Locate the cell with the specified text and output its (X, Y) center coordinate. 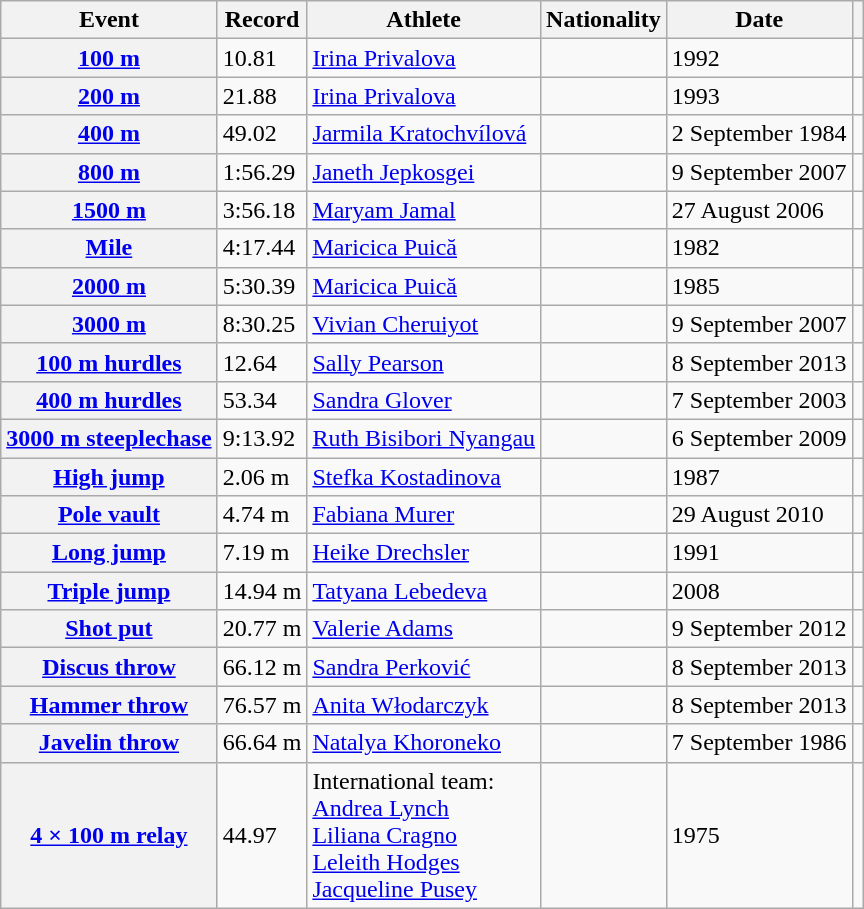
Stefka Kostadinova (424, 477)
3000 m steeplechase (109, 438)
Triple jump (109, 591)
Natalya Khoroneko (424, 743)
1987 (759, 477)
1982 (759, 248)
4.74 m (262, 515)
Vivian Cheruiyot (424, 324)
12.64 (262, 362)
53.34 (262, 400)
7 September 1986 (759, 743)
Ruth Bisibori Nyangau (424, 438)
Event (109, 20)
Fabiana Murer (424, 515)
7.19 m (262, 553)
1985 (759, 286)
2.06 m (262, 477)
Janeth Jepkosgei (424, 172)
Sandra Perković (424, 667)
Date (759, 20)
1991 (759, 553)
Mile (109, 248)
Tatyana Lebedeva (424, 591)
29 August 2010 (759, 515)
Jarmila Kratochvílová (424, 134)
1992 (759, 58)
7 September 2003 (759, 400)
4:17.44 (262, 248)
1:56.29 (262, 172)
10.81 (262, 58)
100 m (109, 58)
3000 m (109, 324)
400 m hurdles (109, 400)
Maryam Jamal (424, 210)
800 m (109, 172)
Long jump (109, 553)
Pole vault (109, 515)
Heike Drechsler (424, 553)
44.97 (262, 835)
100 m hurdles (109, 362)
21.88 (262, 96)
Valerie Adams (424, 629)
27 August 2006 (759, 210)
Sandra Glover (424, 400)
Athlete (424, 20)
200 m (109, 96)
High jump (109, 477)
5:30.39 (262, 286)
14.94 m (262, 591)
4 × 100 m relay (109, 835)
Discus throw (109, 667)
2008 (759, 591)
76.57 m (262, 705)
9:13.92 (262, 438)
Sally Pearson (424, 362)
1993 (759, 96)
66.64 m (262, 743)
Hammer throw (109, 705)
49.02 (262, 134)
Nationality (604, 20)
20.77 m (262, 629)
3:56.18 (262, 210)
International team:Andrea LynchLiliana CragnoLeleith HodgesJacqueline Pusey (424, 835)
400 m (109, 134)
8:30.25 (262, 324)
2 September 1984 (759, 134)
2000 m (109, 286)
Shot put (109, 629)
Anita Włodarczyk (424, 705)
6 September 2009 (759, 438)
66.12 m (262, 667)
9 September 2012 (759, 629)
Record (262, 20)
Javelin throw (109, 743)
1500 m (109, 210)
1975 (759, 835)
